From the cell containing the given text, extract its center point as [X, Y] coordinate. 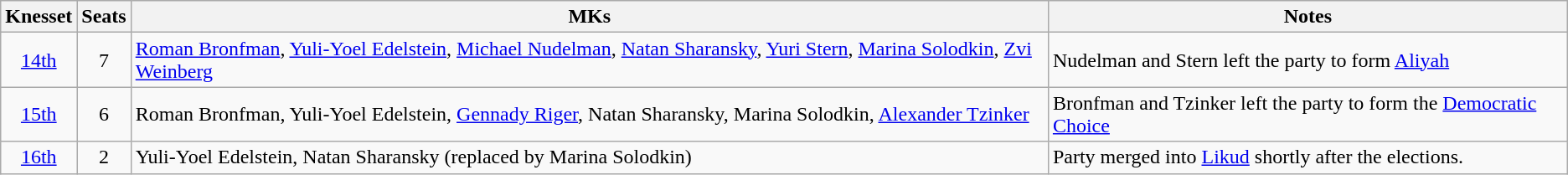
Roman Bronfman, Yuli-Yoel Edelstein, Gennady Riger, Natan Sharansky, Marina Solodkin, Alexander Tzinker [590, 114]
14th [39, 60]
Party merged into Likud shortly after the elections. [1308, 157]
Roman Bronfman, Yuli-Yoel Edelstein, Michael Nudelman, Natan Sharansky, Yuri Stern, Marina Solodkin, Zvi Weinberg [590, 60]
Knesset [39, 17]
Nudelman and Stern left the party to form Aliyah [1308, 60]
2 [104, 157]
15th [39, 114]
7 [104, 60]
Seats [104, 17]
Bronfman and Tzinker left the party to form the Democratic Choice [1308, 114]
Yuli-Yoel Edelstein, Natan Sharansky (replaced by Marina Solodkin) [590, 157]
MKs [590, 17]
Notes [1308, 17]
16th [39, 157]
6 [104, 114]
